Identify which cell holds the provided text, then report its [X, Y] central coordinate. 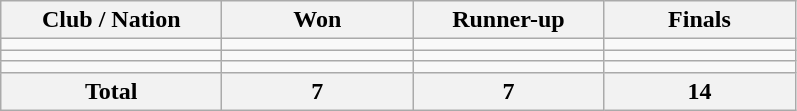
14 [700, 91]
Total [112, 91]
Club / Nation [112, 20]
Runner-up [508, 20]
Finals [700, 20]
Won [318, 20]
